Capture the cell that displays the provided text and extract its [x, y] central coordinate. 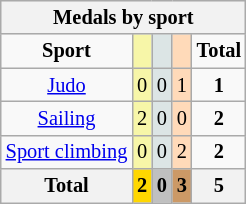
3 [182, 186]
Judo [66, 85]
Sport climbing [66, 152]
Medals by sport [124, 17]
Sport [66, 51]
5 [219, 186]
Sailing [66, 118]
